Return (X, Y) of the center of cell containing provided text 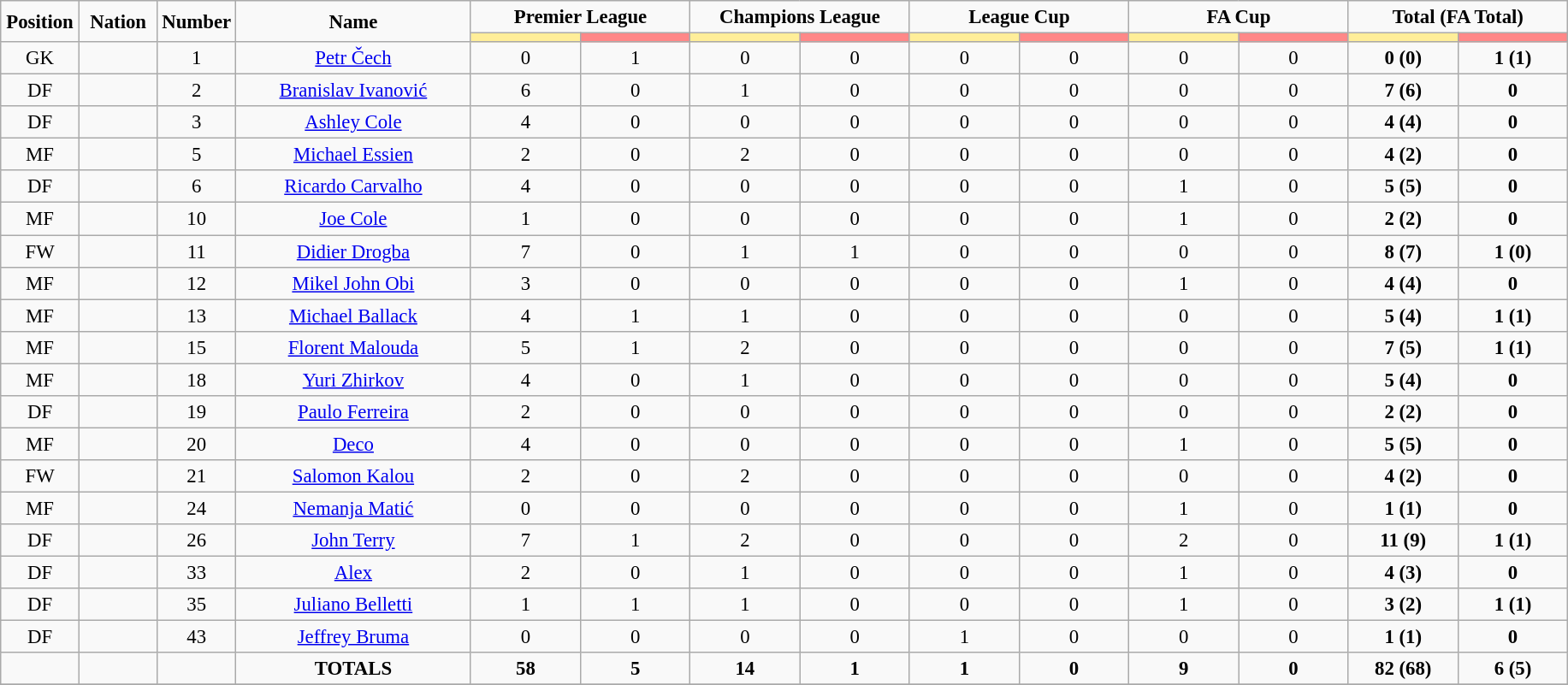
Name (354, 21)
Champions League (800, 17)
Paulo Ferreira (354, 412)
Juliano Belletti (354, 605)
4 (3) (1403, 573)
35 (197, 605)
20 (197, 444)
John Terry (354, 540)
Michael Ballack (354, 316)
11 (197, 251)
Florent Malouda (354, 347)
26 (197, 540)
7 (6) (1403, 91)
TOTALS (354, 669)
7 (5) (1403, 347)
21 (197, 476)
Position (40, 21)
6 (5) (1512, 669)
Jeffrey Bruma (354, 637)
15 (197, 347)
Deco (354, 444)
33 (197, 573)
Total (FA Total) (1458, 17)
Ashley Cole (354, 122)
Michael Essien (354, 155)
1 (0) (1512, 251)
Yuri Zhirkov (354, 380)
League Cup (1019, 17)
Salomon Kalou (354, 476)
82 (68) (1403, 669)
10 (197, 219)
Branislav Ivanović (354, 91)
58 (525, 669)
Mikel John Obi (354, 283)
Premier League (580, 17)
Number (197, 21)
8 (7) (1403, 251)
Ricardo Carvalho (354, 187)
Didier Drogba (354, 251)
19 (197, 412)
Petr Čech (354, 58)
24 (197, 508)
13 (197, 316)
Nemanja Matić (354, 508)
14 (745, 669)
11 (9) (1403, 540)
12 (197, 283)
18 (197, 380)
FA Cup (1239, 17)
3 (2) (1403, 605)
Alex (354, 573)
Joe Cole (354, 219)
43 (197, 637)
9 (1184, 669)
0 (0) (1403, 58)
GK (40, 58)
Nation (118, 21)
